Provide the (X, Y) coordinate of the cell's center where the given text is located.  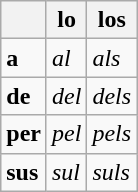
los (112, 20)
pel (66, 134)
pels (112, 134)
dels (112, 96)
del (66, 96)
per (24, 134)
suls (112, 172)
al (66, 58)
sul (66, 172)
a (24, 58)
als (112, 58)
de (24, 96)
lo (66, 20)
sus (24, 172)
